Provide the [x, y] coordinate of the cell's center where the given text is located.  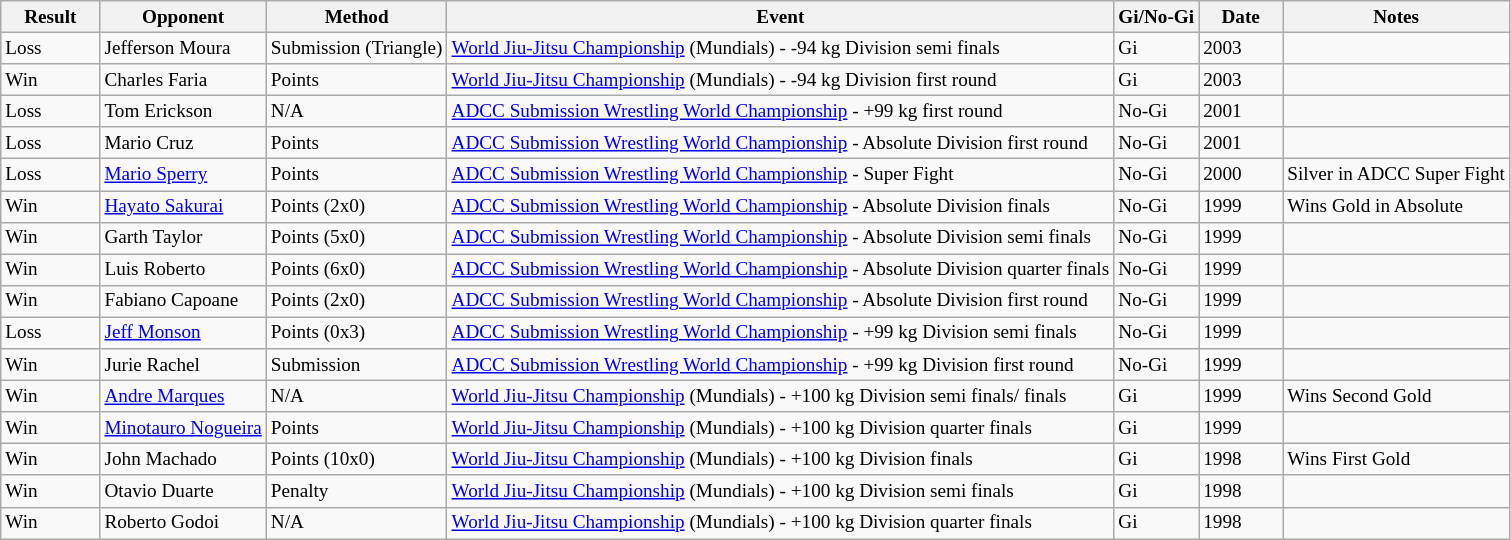
Tom Erickson [183, 111]
Penalty [356, 491]
Points (5x0) [356, 238]
Charles Faria [183, 80]
Gi/No-Gi [1156, 17]
Otavio Duarte [183, 491]
Wins Gold in Absolute [1396, 206]
World Jiu-Jitsu Championship (Mundials) - +100 kg Division finals [780, 460]
Mario Cruz [183, 143]
Hayato Sakurai [183, 206]
2000 [1241, 175]
Method [356, 17]
Wins First Gold [1396, 460]
ADCC Submission Wrestling World Championship - Super Fight [780, 175]
Roberto Godoi [183, 523]
ADCC Submission Wrestling World Championship - Absolute Division quarter finals [780, 270]
Silver in ADCC Super Fight [1396, 175]
Fabiano Capoane [183, 301]
ADCC Submission Wrestling World Championship - Absolute Division semi finals [780, 238]
Submission [356, 365]
John Machado [183, 460]
Opponent [183, 17]
Andre Marques [183, 396]
Garth Taylor [183, 238]
Result [50, 17]
Points (6x0) [356, 270]
ADCC Submission Wrestling World Championship - +99 kg Division semi finals [780, 333]
Points (10x0) [356, 460]
Minotauro Nogueira [183, 428]
World Jiu-Jitsu Championship (Mundials) - +100 kg Division semi finals [780, 491]
Submission (Triangle) [356, 48]
Notes [1396, 17]
Luis Roberto [183, 270]
ADCC Submission Wrestling World Championship - Absolute Division finals [780, 206]
Jurie Rachel [183, 365]
ADCC Submission Wrestling World Championship - +99 kg Division first round [780, 365]
Event [780, 17]
Date [1241, 17]
ADCC Submission Wrestling World Championship - +99 kg first round [780, 111]
World Jiu-Jitsu Championship (Mundials) - -94 kg Division semi finals [780, 48]
World Jiu-Jitsu Championship (Mundials) - -94 kg Division first round [780, 80]
World Jiu-Jitsu Championship (Mundials) - +100 kg Division semi finals/ finals [780, 396]
Jefferson Moura [183, 48]
Mario Sperry [183, 175]
Wins Second Gold [1396, 396]
Points (0x3) [356, 333]
Jeff Monson [183, 333]
